Extract the (X, Y) coordinate from the center of the cell holding the provided text.  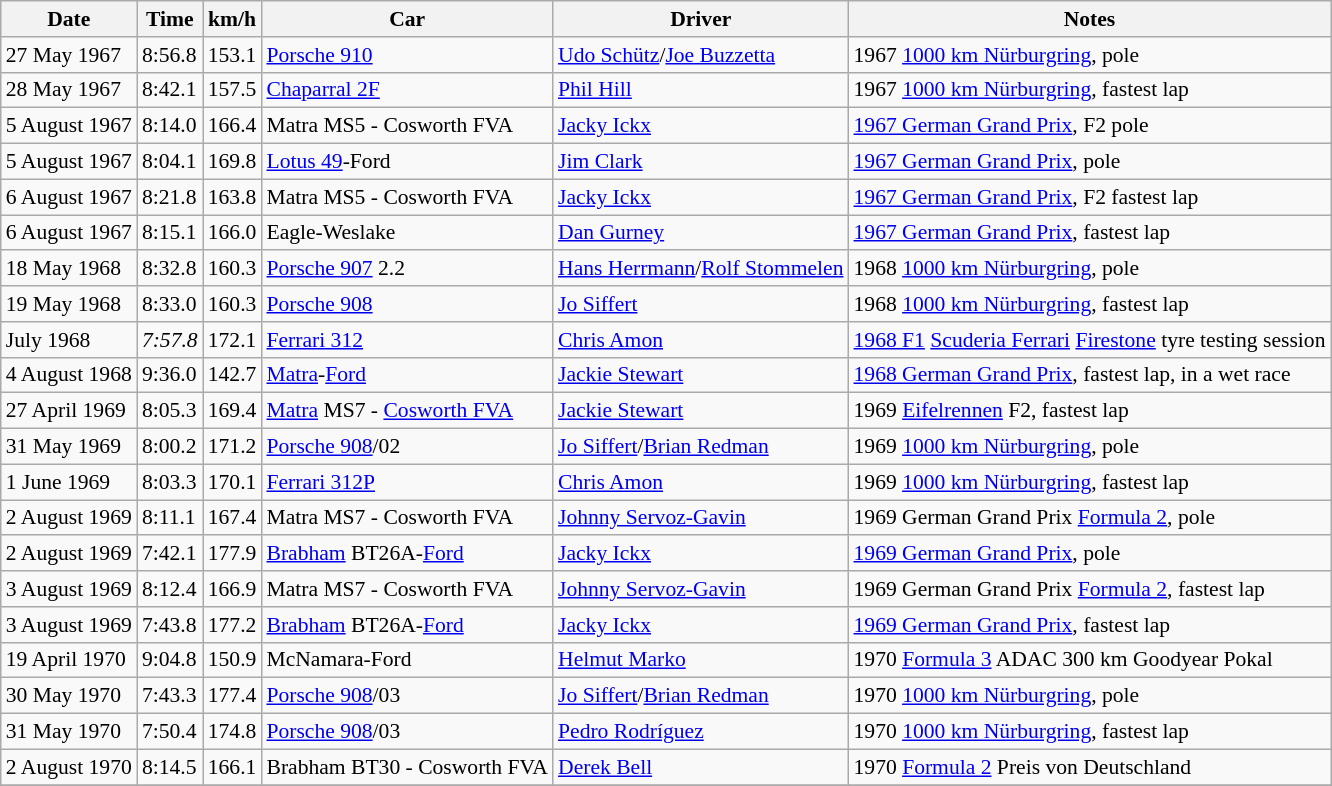
Matra-Ford (407, 375)
8:42.1 (170, 90)
Helmut Marko (701, 660)
142.7 (232, 375)
166.0 (232, 233)
9:04.8 (170, 660)
Derek Bell (701, 767)
1967 1000 km Nürburgring, pole (1089, 55)
153.1 (232, 55)
8:33.0 (170, 304)
8:21.8 (170, 197)
km/h (232, 19)
Udo Schütz/Joe Buzzetta (701, 55)
1970 1000 km Nürburgring, pole (1089, 696)
1969 Eifelrennen F2, fastest lap (1089, 411)
1970 Formula 2 Preis von Deutschland (1089, 767)
8:56.8 (170, 55)
Jim Clark (701, 162)
8:32.8 (170, 269)
Phil Hill (701, 90)
Ferrari 312P (407, 482)
Dan Gurney (701, 233)
8:14.0 (170, 126)
7:43.3 (170, 696)
1969 German Grand Prix Formula 2, pole (1089, 518)
Notes (1089, 19)
177.4 (232, 696)
170.1 (232, 482)
Pedro Rodríguez (701, 732)
1969 German Grand Prix, fastest lap (1089, 625)
28 May 1967 (69, 90)
27 May 1967 (69, 55)
Jo Siffert (701, 304)
7:42.1 (170, 554)
Porsche 908/02 (407, 447)
1968 1000 km Nürburgring, pole (1089, 269)
2 August 1970 (69, 767)
1969 1000 km Nürburgring, fastest lap (1089, 482)
172.1 (232, 340)
174.8 (232, 732)
163.8 (232, 197)
157.5 (232, 90)
19 May 1968 (69, 304)
8:04.1 (170, 162)
1967 German Grand Prix, F2 pole (1089, 126)
167.4 (232, 518)
Hans Herrmann/Rolf Stommelen (701, 269)
19 April 1970 (69, 660)
8:15.1 (170, 233)
1969 1000 km Nürburgring, pole (1089, 447)
Porsche 910 (407, 55)
Date (69, 19)
150.9 (232, 660)
31 May 1969 (69, 447)
Time (170, 19)
1967 German Grand Prix, pole (1089, 162)
1967 1000 km Nürburgring, fastest lap (1089, 90)
Porsche 907 2.2 (407, 269)
Ferrari 312 (407, 340)
Eagle-Weslake (407, 233)
8:12.4 (170, 589)
Brabham BT30 - Cosworth FVA (407, 767)
Porsche 908 (407, 304)
30 May 1970 (69, 696)
Car (407, 19)
166.4 (232, 126)
7:57.8 (170, 340)
1 June 1969 (69, 482)
7:43.8 (170, 625)
1968 F1 Scuderia Ferrari Firestone tyre testing session (1089, 340)
1967 German Grand Prix, fastest lap (1089, 233)
McNamara-Ford (407, 660)
Driver (701, 19)
8:00.2 (170, 447)
1970 1000 km Nürburgring, fastest lap (1089, 732)
July 1968 (69, 340)
Chaparral 2F (407, 90)
Lotus 49-Ford (407, 162)
169.4 (232, 411)
9:36.0 (170, 375)
31 May 1970 (69, 732)
177.2 (232, 625)
166.9 (232, 589)
1969 German Grand Prix Formula 2, fastest lap (1089, 589)
166.1 (232, 767)
1967 German Grand Prix, F2 fastest lap (1089, 197)
8:14.5 (170, 767)
177.9 (232, 554)
18 May 1968 (69, 269)
27 April 1969 (69, 411)
1970 Formula 3 ADAC 300 km Goodyear Pokal (1089, 660)
8:11.1 (170, 518)
7:50.4 (170, 732)
1968 1000 km Nürburgring, fastest lap (1089, 304)
1968 German Grand Prix, fastest lap, in a wet race (1089, 375)
8:03.3 (170, 482)
1969 German Grand Prix, pole (1089, 554)
169.8 (232, 162)
171.2 (232, 447)
8:05.3 (170, 411)
4 August 1968 (69, 375)
